Identify which cell holds the provided text, then report its (X, Y) central coordinate. 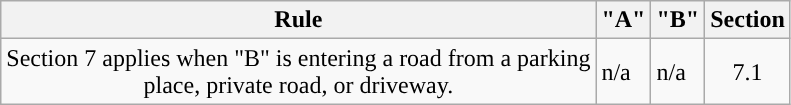
Section 7 applies when "B" is entering a road from a parkingplace, private road, or driveway. (298, 72)
Rule (298, 20)
7.1 (748, 72)
Section (748, 20)
"B" (678, 20)
"A" (624, 20)
